Determine the [X, Y] coordinate at the center of the cell enclosing the given text.  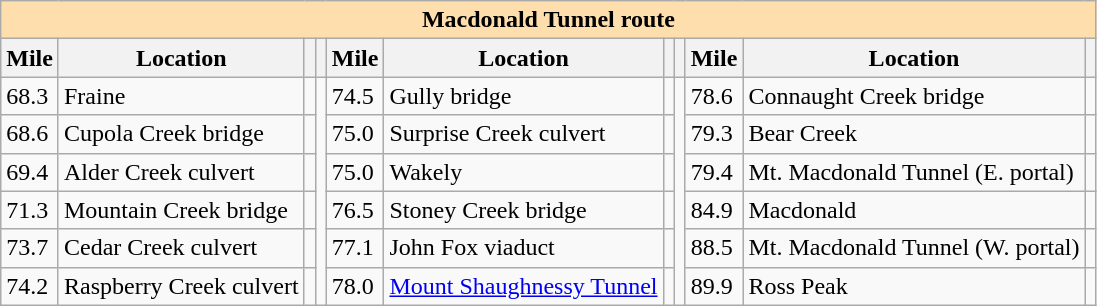
Cedar Creek culvert [181, 248]
68.3 [30, 96]
73.7 [30, 248]
Mt. Macdonald Tunnel (W. portal) [914, 248]
88.5 [714, 248]
79.4 [714, 172]
69.4 [30, 172]
Alder Creek culvert [181, 172]
Bear Creek [914, 134]
Mountain Creek bridge [181, 210]
89.9 [714, 286]
Mt. Macdonald Tunnel (E. portal) [914, 172]
76.5 [355, 210]
71.3 [30, 210]
Macdonald [914, 210]
Mount Shaughnessy Tunnel [524, 286]
Gully bridge [524, 96]
John Fox viaduct [524, 248]
78.0 [355, 286]
74.5 [355, 96]
Surprise Creek culvert [524, 134]
Macdonald Tunnel route [548, 20]
68.6 [30, 134]
Cupola Creek bridge [181, 134]
79.3 [714, 134]
Ross Peak [914, 286]
84.9 [714, 210]
74.2 [30, 286]
Stoney Creek bridge [524, 210]
78.6 [714, 96]
Fraine [181, 96]
77.1 [355, 248]
Raspberry Creek culvert [181, 286]
Wakely [524, 172]
Connaught Creek bridge [914, 96]
